Return [X, Y] of the center of cell containing provided text 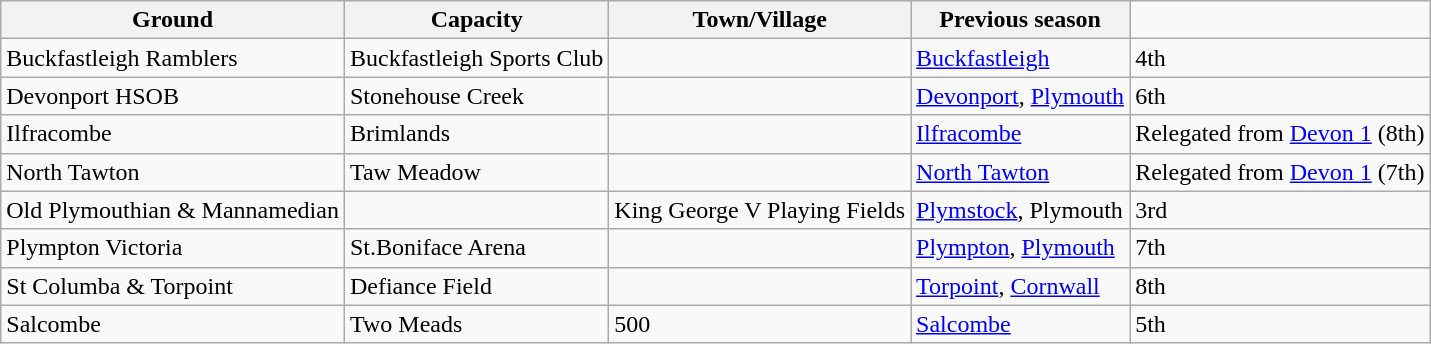
King George V Playing Fields [760, 210]
Brimlands [476, 134]
Devonport HSOB [173, 96]
Devonport, Plymouth [1020, 96]
500 [760, 324]
Town/Village [760, 20]
St.Boniface Arena [476, 248]
Two Meads [476, 324]
Defiance Field [476, 286]
Previous season [1020, 20]
4th [1280, 58]
Buckfastleigh Sports Club [476, 58]
8th [1280, 286]
Plympton Victoria [173, 248]
Buckfastleigh [1020, 58]
Taw Meadow [476, 172]
Stonehouse Creek [476, 96]
Torpoint, Cornwall [1020, 286]
3rd [1280, 210]
Plympton, Plymouth [1020, 248]
Capacity [476, 20]
Old Plymouthian & Mannamedian [173, 210]
Plymstock, Plymouth [1020, 210]
St Columba & Torpoint [173, 286]
6th [1280, 96]
7th [1280, 248]
Relegated from Devon 1 (7th) [1280, 172]
Relegated from Devon 1 (8th) [1280, 134]
Ground [173, 20]
5th [1280, 324]
Buckfastleigh Ramblers [173, 58]
